Return [X, Y] of the center of cell containing provided text 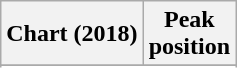
Peakposition [189, 34]
Chart (2018) [72, 34]
